Extract the (X, Y) coordinate from the center of the cell holding the provided text.  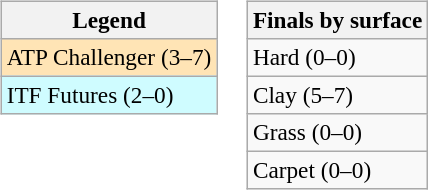
ITF Futures (2–0) (108, 95)
Legend (108, 20)
Grass (0–0) (337, 133)
Carpet (0–0) (337, 171)
Clay (5–7) (337, 95)
Hard (0–0) (337, 57)
Finals by surface (337, 20)
ATP Challenger (3–7) (108, 57)
